Identify which cell holds the provided text, then report its [X, Y] central coordinate. 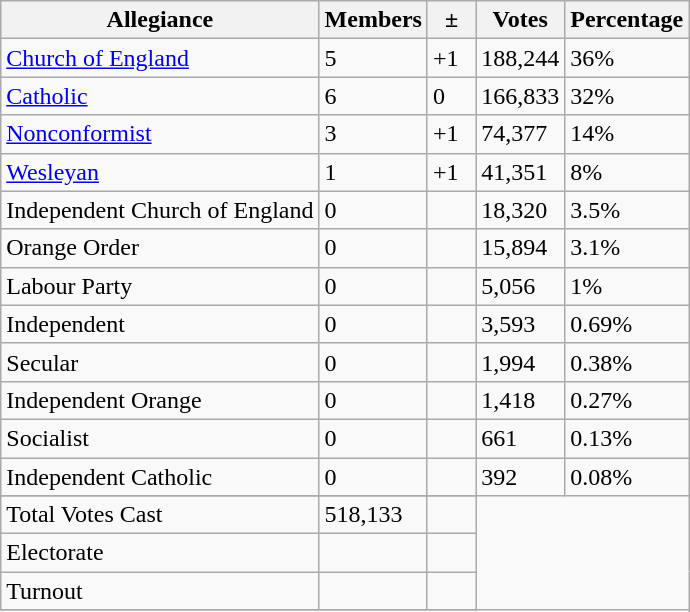
Labour Party [160, 286]
Independent Catholic [160, 477]
Members [373, 20]
Electorate [160, 553]
15,894 [520, 248]
166,833 [520, 96]
3 [373, 134]
Catholic [160, 96]
36% [627, 58]
Votes [520, 20]
Percentage [627, 20]
518,133 [373, 515]
Turnout [160, 591]
Secular [160, 362]
0.13% [627, 438]
Independent Church of England [160, 210]
Independent [160, 324]
392 [520, 477]
3.5% [627, 210]
± [451, 20]
Socialist [160, 438]
0.08% [627, 477]
18,320 [520, 210]
0.27% [627, 400]
32% [627, 96]
Total Votes Cast [160, 515]
Church of England [160, 58]
1,418 [520, 400]
1,994 [520, 362]
0.38% [627, 362]
0.69% [627, 324]
Independent Orange [160, 400]
3,593 [520, 324]
14% [627, 134]
Wesleyan [160, 172]
6 [373, 96]
5 [373, 58]
8% [627, 172]
1% [627, 286]
188,244 [520, 58]
5,056 [520, 286]
Nonconformist [160, 134]
74,377 [520, 134]
Allegiance [160, 20]
3.1% [627, 248]
41,351 [520, 172]
1 [373, 172]
661 [520, 438]
Orange Order [160, 248]
